Return the (X, Y) coordinate for the center point of the cell that contains the specified text.  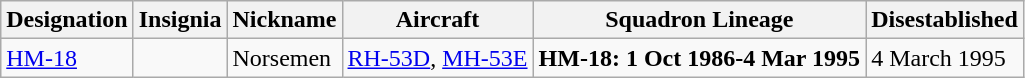
Disestablished (945, 20)
HM-18 (67, 58)
Designation (67, 20)
Squadron Lineage (700, 20)
RH-53D, MH-53E (438, 58)
4 March 1995 (945, 58)
Norsemen (284, 58)
Insignia (180, 20)
Nickname (284, 20)
HM-18: 1 Oct 1986-4 Mar 1995 (700, 58)
Aircraft (438, 20)
